Provide the (x, y) coordinate of the cell's center where the given text is located.  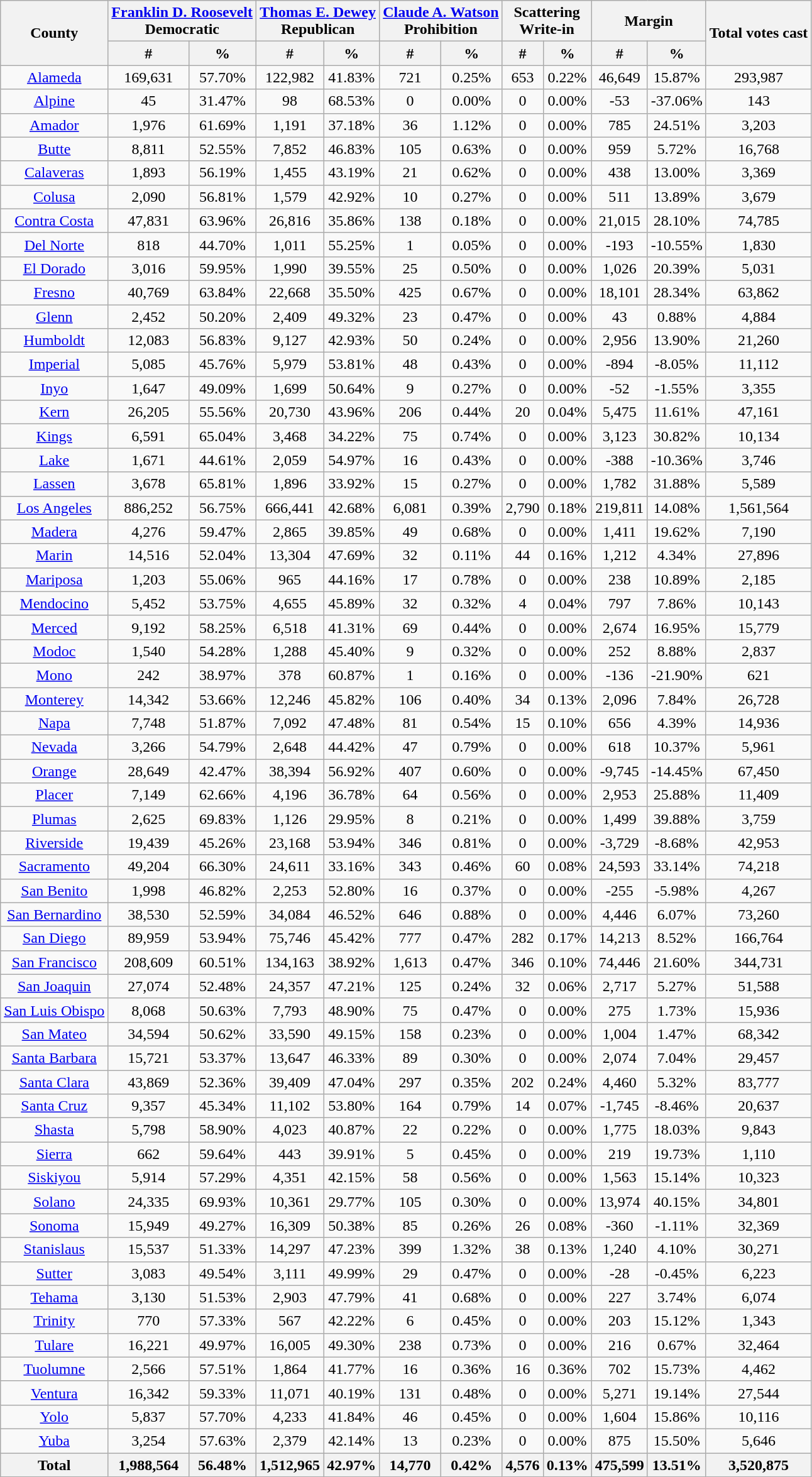
3,083 (148, 1273)
2,837 (759, 651)
297 (410, 1082)
3,254 (148, 1441)
4,655 (290, 603)
2,953 (620, 795)
777 (410, 938)
19.62% (676, 532)
Sutter (54, 1273)
203 (620, 1321)
43 (620, 316)
Colusa (54, 197)
28.34% (676, 292)
37.18% (352, 125)
Nevada (54, 747)
511 (620, 197)
15,537 (148, 1249)
45.26% (222, 843)
Yuba (54, 1441)
29.77% (352, 1202)
39,409 (290, 1082)
31.47% (222, 101)
22,668 (290, 292)
10,143 (759, 603)
47 (410, 747)
51.33% (222, 1249)
1,126 (290, 819)
131 (410, 1393)
1,011 (290, 244)
3,679 (759, 197)
San Francisco (54, 962)
2,096 (620, 700)
6 (410, 1321)
50.64% (352, 388)
5,589 (759, 484)
1.47% (676, 1034)
Ventura (54, 1393)
45.82% (352, 700)
6,223 (759, 1273)
425 (410, 292)
3,016 (148, 268)
9,192 (148, 627)
4,446 (620, 914)
-28 (620, 1273)
39.91% (352, 1154)
1,561,564 (759, 508)
2,717 (620, 986)
15,936 (759, 1010)
443 (290, 1154)
1,976 (148, 125)
20 (523, 412)
3,369 (759, 173)
4.39% (676, 723)
45.42% (352, 938)
618 (620, 747)
59.95% (222, 268)
Sierra (54, 1154)
67,450 (759, 771)
Thomas E. DeweyRepublican (318, 21)
4,351 (290, 1178)
39.55% (352, 268)
26,728 (759, 700)
30,271 (759, 1249)
-53 (620, 101)
13,647 (290, 1058)
Napa (54, 723)
282 (523, 938)
Amador (54, 125)
19,439 (148, 843)
49.99% (352, 1273)
8,811 (148, 149)
818 (148, 244)
44.16% (352, 579)
4,462 (759, 1369)
56.19% (222, 173)
378 (290, 675)
11,112 (759, 365)
138 (410, 221)
-255 (620, 891)
56.81% (222, 197)
0.42% (471, 1465)
1,830 (759, 244)
14,297 (290, 1249)
69.83% (222, 819)
49.09% (222, 388)
8.88% (676, 651)
Alameda (54, 77)
770 (148, 1321)
14,770 (410, 1465)
7,190 (759, 532)
2,409 (290, 316)
5 (410, 1154)
45.76% (222, 365)
13.89% (676, 197)
54.28% (222, 651)
0.05% (471, 244)
49.54% (222, 1273)
0.21% (471, 819)
51.53% (222, 1297)
39.85% (352, 532)
64 (410, 795)
Kings (54, 436)
47,161 (759, 412)
0.35% (471, 1082)
14,516 (148, 556)
12,083 (148, 341)
106 (410, 700)
-1,745 (620, 1106)
7,149 (148, 795)
Total (54, 1465)
50.20% (222, 316)
1,540 (148, 651)
56.48% (222, 1465)
475,599 (620, 1465)
10,134 (759, 436)
28.10% (676, 221)
1,240 (620, 1249)
ScatteringWrite-in (547, 21)
242 (148, 675)
8 (410, 819)
24,357 (290, 986)
5.27% (676, 986)
59.33% (222, 1393)
3,203 (759, 125)
44.42% (352, 747)
0.07% (567, 1106)
58 (410, 1178)
Mono (54, 675)
219 (620, 1154)
5,979 (290, 365)
Inyo (54, 388)
13,304 (290, 556)
42.97% (352, 1465)
4,196 (290, 795)
20,637 (759, 1106)
22 (410, 1130)
28,649 (148, 771)
-14.45% (676, 771)
63.96% (222, 221)
721 (410, 77)
40.87% (352, 1130)
Margin (649, 21)
1,212 (620, 556)
7,852 (290, 149)
1,411 (620, 532)
Sacramento (54, 867)
44 (523, 556)
21,015 (620, 221)
45.34% (222, 1106)
1,647 (148, 388)
4,884 (759, 316)
61.69% (222, 125)
County (54, 33)
Santa Clara (54, 1082)
2,674 (620, 627)
2,090 (148, 197)
69.93% (222, 1202)
9,127 (290, 341)
63.84% (222, 292)
164 (410, 1106)
San Bernardino (54, 914)
34,594 (148, 1034)
3,678 (148, 484)
4,023 (290, 1130)
0.48% (471, 1393)
3,520,875 (759, 1465)
27,074 (148, 986)
0.37% (471, 891)
Franklin D. RooseveltDemocratic (182, 21)
32,464 (759, 1345)
3,123 (620, 436)
567 (290, 1321)
57.33% (222, 1321)
13 (410, 1441)
621 (759, 675)
886,252 (148, 508)
36 (410, 125)
74,218 (759, 867)
11,102 (290, 1106)
5,271 (620, 1393)
134,163 (290, 962)
San Luis Obispo (54, 1010)
4.34% (676, 556)
68.53% (352, 101)
3.74% (676, 1297)
Sonoma (54, 1226)
83,777 (759, 1082)
0.25% (471, 77)
58.90% (222, 1130)
40,769 (148, 292)
1,026 (620, 268)
Monterey (54, 700)
Plumas (54, 819)
14.08% (676, 508)
13.00% (676, 173)
7,092 (290, 723)
69 (410, 627)
6,518 (290, 627)
26,816 (290, 221)
4,460 (620, 1082)
959 (620, 149)
-10.36% (676, 460)
46 (410, 1417)
4,576 (523, 1465)
Merced (54, 627)
11.61% (676, 412)
San Joaquin (54, 986)
1,288 (290, 651)
21,260 (759, 341)
11,071 (290, 1393)
46.33% (352, 1058)
34,801 (759, 1202)
Claude A. WatsonProhibition (441, 21)
15.86% (676, 1417)
Stanislaus (54, 1249)
15,949 (148, 1226)
6,074 (759, 1297)
407 (410, 771)
662 (148, 1154)
5,646 (759, 1441)
5,837 (148, 1417)
60.87% (352, 675)
-388 (620, 460)
26,205 (148, 412)
San Diego (54, 938)
2,185 (759, 579)
33.14% (676, 867)
Lassen (54, 484)
206 (410, 412)
52.55% (222, 149)
653 (523, 77)
35.86% (352, 221)
49.30% (352, 1345)
1.32% (471, 1249)
252 (620, 651)
26 (523, 1226)
25.88% (676, 795)
73,260 (759, 914)
53.80% (352, 1106)
6,081 (410, 508)
51.87% (222, 723)
42.15% (352, 1178)
9,357 (148, 1106)
666,441 (290, 508)
14 (523, 1106)
7,748 (148, 723)
38.97% (222, 675)
15.87% (676, 77)
965 (290, 579)
143 (759, 101)
-1.11% (676, 1226)
158 (410, 1034)
50.62% (222, 1034)
43.96% (352, 412)
50.63% (222, 1010)
Kern (54, 412)
38,530 (148, 914)
0.50% (471, 268)
5,914 (148, 1178)
42.68% (352, 508)
San Benito (54, 891)
85 (410, 1226)
65.04% (222, 436)
Fresno (54, 292)
19.73% (676, 1154)
24.51% (676, 125)
7.86% (676, 603)
42.22% (352, 1321)
275 (620, 1010)
646 (410, 914)
53.66% (222, 700)
24,335 (148, 1202)
702 (620, 1369)
4,276 (148, 532)
33,590 (290, 1034)
1,499 (620, 819)
41.84% (352, 1417)
12,246 (290, 700)
15.73% (676, 1369)
52.04% (222, 556)
Trinity (54, 1321)
1,203 (148, 579)
29,457 (759, 1058)
43,869 (148, 1082)
1,990 (290, 268)
75,746 (290, 938)
55.06% (222, 579)
Imperial (54, 365)
45.89% (352, 603)
-37.06% (676, 101)
10,116 (759, 1417)
59.64% (222, 1154)
46.52% (352, 914)
1,563 (620, 1178)
47.48% (352, 723)
2,452 (148, 316)
36.78% (352, 795)
Lake (54, 460)
Siskiyou (54, 1178)
33.92% (352, 484)
-5.98% (676, 891)
49 (410, 532)
48 (410, 365)
Yolo (54, 1417)
5,475 (620, 412)
202 (523, 1082)
1,699 (290, 388)
66.30% (222, 867)
Tuolumne (54, 1369)
74,446 (620, 962)
343 (410, 867)
16,768 (759, 149)
-9,745 (620, 771)
47.69% (352, 556)
57.29% (222, 1178)
46.83% (352, 149)
50 (410, 341)
49.97% (222, 1345)
34,084 (290, 914)
59.47% (222, 532)
5,452 (148, 603)
52.80% (352, 891)
0.46% (471, 867)
44.70% (222, 244)
3,111 (290, 1273)
5.32% (676, 1082)
Calaveras (54, 173)
16,005 (290, 1345)
344,731 (759, 962)
74,785 (759, 221)
27,544 (759, 1393)
-894 (620, 365)
Humboldt (54, 341)
Marin (54, 556)
47.21% (352, 986)
30.82% (676, 436)
11,409 (759, 795)
227 (620, 1297)
18.03% (676, 1130)
2,074 (620, 1058)
2,790 (523, 508)
-0.45% (676, 1273)
122,982 (290, 77)
Tehama (54, 1297)
29 (410, 1273)
54.79% (222, 747)
23,168 (290, 843)
0.39% (471, 508)
3,130 (148, 1297)
Solano (54, 1202)
Del Norte (54, 244)
53.81% (352, 365)
216 (620, 1345)
Tulare (54, 1345)
41.77% (352, 1369)
23 (410, 316)
208,609 (148, 962)
Placer (54, 795)
1,998 (148, 891)
55.25% (352, 244)
41.31% (352, 627)
14,342 (148, 700)
0.40% (471, 700)
1,579 (290, 197)
16,221 (148, 1345)
4,267 (759, 891)
20.39% (676, 268)
19.14% (676, 1393)
51,588 (759, 986)
15.12% (676, 1321)
4 (523, 603)
3,746 (759, 460)
55.56% (222, 412)
Mariposa (54, 579)
46,649 (620, 77)
49.32% (352, 316)
53.75% (222, 603)
-8.46% (676, 1106)
-193 (620, 244)
49.27% (222, 1226)
16.95% (676, 627)
27,896 (759, 556)
24,593 (620, 867)
1,988,564 (148, 1465)
21 (410, 173)
1,110 (759, 1154)
48.90% (352, 1010)
9,843 (759, 1130)
43.19% (352, 173)
1,613 (410, 962)
293,987 (759, 77)
4.10% (676, 1249)
-1.55% (676, 388)
18,101 (620, 292)
0.60% (471, 771)
10,361 (290, 1202)
169,631 (148, 77)
62.66% (222, 795)
25 (410, 268)
42.14% (352, 1441)
0.11% (471, 556)
1,893 (148, 173)
13.90% (676, 341)
42.93% (352, 341)
60.51% (222, 962)
42.47% (222, 771)
-21.90% (676, 675)
47,831 (148, 221)
44.61% (222, 460)
60 (523, 867)
39.88% (676, 819)
38.92% (352, 962)
42,953 (759, 843)
Butte (54, 149)
47.79% (352, 1297)
2,903 (290, 1297)
Los Angeles (54, 508)
6,591 (148, 436)
1,671 (148, 460)
San Mateo (54, 1034)
El Dorado (54, 268)
Total votes cast (759, 33)
10,323 (759, 1178)
0.62% (471, 173)
16,342 (148, 1393)
797 (620, 603)
1,004 (620, 1034)
-136 (620, 675)
40.19% (352, 1393)
2,865 (290, 532)
4,233 (290, 1417)
33.16% (352, 867)
0.26% (471, 1226)
2,379 (290, 1441)
-10.55% (676, 244)
38,394 (290, 771)
1,775 (620, 1130)
219,811 (620, 508)
7.84% (676, 700)
1,864 (290, 1369)
42.92% (352, 197)
1,782 (620, 484)
68,342 (759, 1034)
2,566 (148, 1369)
53.37% (222, 1058)
52.36% (222, 1082)
-52 (620, 388)
166,764 (759, 938)
1,512,965 (290, 1465)
0.73% (471, 1345)
81 (410, 723)
15,779 (759, 627)
58.25% (222, 627)
13,974 (620, 1202)
Santa Barbara (54, 1058)
1,604 (620, 1417)
5,031 (759, 268)
399 (410, 1249)
49,204 (148, 867)
10 (410, 197)
2,648 (290, 747)
785 (620, 125)
0.54% (471, 723)
21.60% (676, 962)
-360 (620, 1226)
40.15% (676, 1202)
Madera (54, 532)
57.51% (222, 1369)
2,956 (620, 341)
16,309 (290, 1226)
5,798 (148, 1130)
63,862 (759, 292)
14,213 (620, 938)
10.37% (676, 747)
Alpine (54, 101)
98 (290, 101)
438 (620, 173)
-8.68% (676, 843)
49.15% (352, 1034)
15,721 (148, 1058)
Modoc (54, 651)
45.40% (352, 651)
-3,729 (620, 843)
46.82% (222, 891)
2,059 (290, 460)
3,266 (148, 747)
Mendocino (54, 603)
65.81% (222, 484)
Shasta (54, 1130)
10.89% (676, 579)
52.59% (222, 914)
-8.05% (676, 365)
15.50% (676, 1441)
24,611 (290, 867)
47.04% (352, 1082)
2,253 (290, 891)
3,355 (759, 388)
13.51% (676, 1465)
89 (410, 1058)
Santa Cruz (54, 1106)
1,896 (290, 484)
Orange (54, 771)
1.73% (676, 1010)
57.63% (222, 1441)
125 (410, 986)
Riverside (54, 843)
3,468 (290, 436)
56.92% (352, 771)
38 (523, 1249)
3,759 (759, 819)
1,191 (290, 125)
15.14% (676, 1178)
20,730 (290, 412)
2,625 (148, 819)
0.63% (471, 149)
56.75% (222, 508)
45 (148, 101)
50.38% (352, 1226)
0.78% (471, 579)
0.74% (471, 436)
34 (523, 700)
31.88% (676, 484)
14,936 (759, 723)
1,343 (759, 1321)
1.12% (471, 125)
1,455 (290, 173)
32,369 (759, 1226)
41 (410, 1297)
35.50% (352, 292)
17 (410, 579)
89,959 (148, 938)
Glenn (54, 316)
0.81% (471, 843)
52.48% (222, 986)
6.07% (676, 914)
54.97% (352, 460)
5.72% (676, 149)
34.22% (352, 436)
0.17% (567, 938)
5,961 (759, 747)
8,068 (148, 1010)
5,085 (148, 365)
47.23% (352, 1249)
Contra Costa (54, 221)
875 (620, 1441)
7,793 (290, 1010)
8.52% (676, 938)
656 (620, 723)
7.04% (676, 1058)
29.95% (352, 819)
41.83% (352, 77)
0.06% (567, 986)
56.83% (222, 341)
